Search for the cell housing the specified text and yield its (x, y) center coordinate. 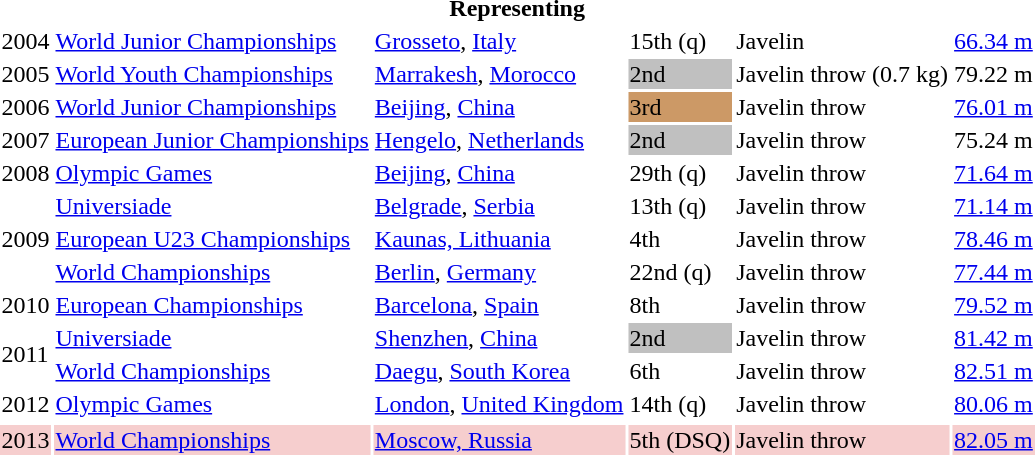
London, United Kingdom (499, 404)
5th (DSQ) (680, 440)
79.52 m (994, 305)
29th (q) (680, 173)
80.06 m (994, 404)
4th (680, 239)
81.42 m (994, 338)
71.64 m (994, 173)
2006 (26, 107)
14th (q) (680, 404)
2007 (26, 140)
78.46 m (994, 239)
Javelin (842, 41)
European U23 Championships (212, 239)
3rd (680, 107)
2010 (26, 305)
82.05 m (994, 440)
Belgrade, Serbia (499, 206)
European Junior Championships (212, 140)
15th (q) (680, 41)
75.24 m (994, 140)
2008 (26, 173)
71.14 m (994, 206)
22nd (q) (680, 272)
Barcelona, Spain (499, 305)
8th (680, 305)
Moscow, Russia (499, 440)
Berlin, Germany (499, 272)
2013 (26, 440)
Kaunas, Lithuania (499, 239)
2011 (26, 354)
Daegu, South Korea (499, 371)
Shenzhen, China (499, 338)
77.44 m (994, 272)
76.01 m (994, 107)
82.51 m (994, 371)
79.22 m (994, 74)
European Championships (212, 305)
Javelin throw (0.7 kg) (842, 74)
Hengelo, Netherlands (499, 140)
Marrakesh, Morocco (499, 74)
66.34 m (994, 41)
2012 (26, 404)
13th (q) (680, 206)
6th (680, 371)
World Youth Championships (212, 74)
Grosseto, Italy (499, 41)
2004 (26, 41)
2005 (26, 74)
2009 (26, 239)
